Return [X, Y] of the center of cell containing provided text 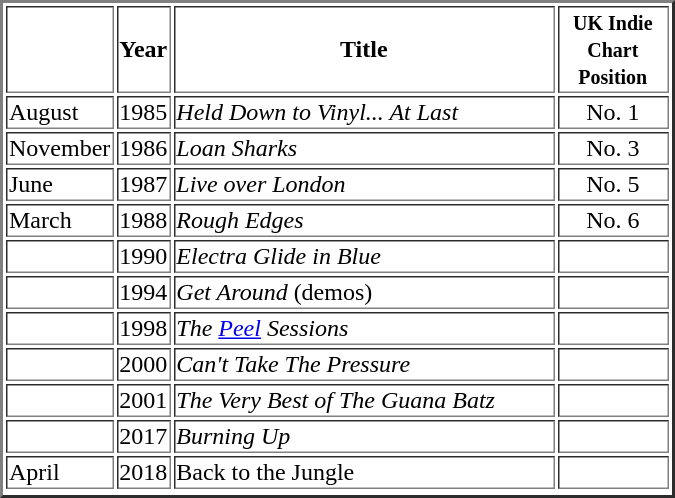
Electra Glide in Blue [364, 256]
Rough Edges [364, 220]
Can't Take The Pressure [364, 364]
UK Indie Chart Position [612, 50]
The Very Best of The Guana Batz [364, 400]
No. 3 [612, 148]
Get Around (demos) [364, 292]
March [60, 220]
Live over London [364, 184]
2001 [143, 400]
June [60, 184]
1990 [143, 256]
1998 [143, 328]
2000 [143, 364]
1987 [143, 184]
April [60, 472]
Burning Up [364, 436]
Held Down to Vinyl... At Last [364, 112]
No. 1 [612, 112]
August [60, 112]
Back to the Jungle [364, 472]
Title [364, 50]
2017 [143, 436]
No. 6 [612, 220]
November [60, 148]
1985 [143, 112]
1994 [143, 292]
1986 [143, 148]
No. 5 [612, 184]
Loan Sharks [364, 148]
1988 [143, 220]
2018 [143, 472]
Year [143, 50]
The Peel Sessions [364, 328]
